Return (X, Y) of the center of cell containing provided text 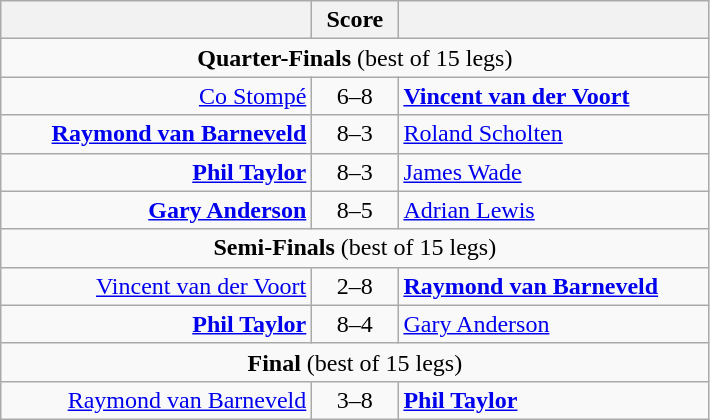
6–8 (355, 96)
Co Stompé (156, 96)
Adrian Lewis (554, 210)
3–8 (355, 400)
Final (best of 15 legs) (355, 362)
Semi-Finals (best of 15 legs) (355, 248)
Roland Scholten (554, 134)
James Wade (554, 172)
Quarter-Finals (best of 15 legs) (355, 58)
2–8 (355, 286)
Score (355, 20)
8–4 (355, 324)
8–5 (355, 210)
